Locate the cell with the specified text and output its [x, y] center coordinate. 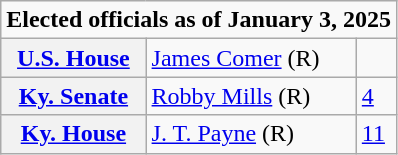
James Comer (R) [251, 58]
Ky. House [74, 134]
4 [376, 96]
Robby Mills (R) [251, 96]
Elected officials as of January 3, 2025 [199, 20]
U.S. House [74, 58]
Ky. Senate [74, 96]
J. T. Payne (R) [251, 134]
11 [376, 134]
